Extract the [X, Y] coordinate from the center of the cell holding the provided text.  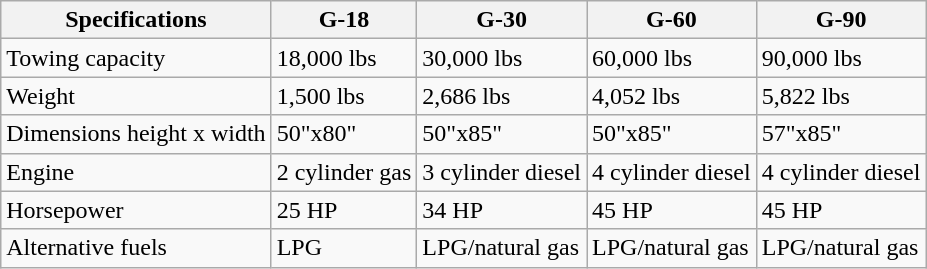
60,000 lbs [672, 58]
50"x80" [344, 134]
Dimensions height x width [136, 134]
3 cylinder diesel [502, 172]
Engine [136, 172]
G-60 [672, 20]
30,000 lbs [502, 58]
G-18 [344, 20]
G-30 [502, 20]
LPG [344, 248]
2,686 lbs [502, 96]
57"x85" [841, 134]
25 HP [344, 210]
18,000 lbs [344, 58]
1,500 lbs [344, 96]
G-90 [841, 20]
Alternative fuels [136, 248]
Towing capacity [136, 58]
34 HP [502, 210]
4,052 lbs [672, 96]
5,822 lbs [841, 96]
90,000 lbs [841, 58]
Specifications [136, 20]
Horsepower [136, 210]
Weight [136, 96]
2 cylinder gas [344, 172]
